From the cell containing the given text, extract its center point as (x, y) coordinate. 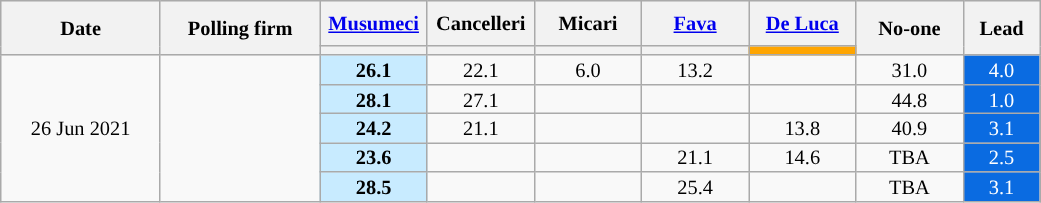
1.0 (1002, 98)
4.0 (1002, 70)
De Luca (802, 22)
31.0 (910, 70)
Lead (1002, 28)
40.9 (910, 128)
6.0 (588, 70)
27.1 (480, 98)
13.8 (802, 128)
26 Jun 2021 (81, 128)
26.1 (374, 70)
Date (81, 28)
28.1 (374, 98)
28.5 (374, 186)
22.1 (480, 70)
No-one (910, 28)
Polling firm (240, 28)
Cancelleri (480, 22)
14.6 (802, 156)
Fava (696, 22)
25.4 (696, 186)
Musumeci (374, 22)
13.2 (696, 70)
44.8 (910, 98)
24.2 (374, 128)
23.6 (374, 156)
Micari (588, 22)
2.5 (1002, 156)
